Find where the given text appears and provide that cell's center as (X, Y) coordinate. 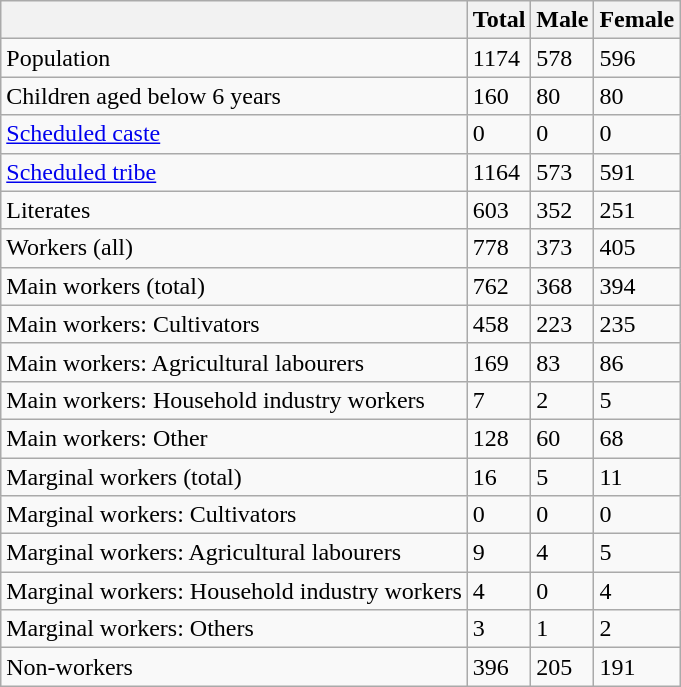
Main workers: Agricultural labourers (234, 362)
778 (499, 248)
Population (234, 58)
251 (637, 210)
396 (499, 667)
Main workers: Other (234, 438)
573 (562, 172)
458 (499, 324)
Male (562, 20)
Total (499, 20)
352 (562, 210)
169 (499, 362)
368 (562, 286)
16 (499, 477)
596 (637, 58)
223 (562, 324)
405 (637, 248)
Literates (234, 210)
7 (499, 400)
Marginal workers: Cultivators (234, 515)
Scheduled tribe (234, 172)
3 (499, 629)
Marginal workers (total) (234, 477)
160 (499, 96)
Children aged below 6 years (234, 96)
1174 (499, 58)
578 (562, 58)
86 (637, 362)
128 (499, 438)
Main workers: Household industry workers (234, 400)
Marginal workers: Agricultural labourers (234, 553)
Marginal workers: Others (234, 629)
235 (637, 324)
373 (562, 248)
Main workers (total) (234, 286)
Marginal workers: Household industry workers (234, 591)
11 (637, 477)
Female (637, 20)
60 (562, 438)
Non-workers (234, 667)
394 (637, 286)
9 (499, 553)
205 (562, 667)
191 (637, 667)
762 (499, 286)
603 (499, 210)
83 (562, 362)
68 (637, 438)
Main workers: Cultivators (234, 324)
591 (637, 172)
1 (562, 629)
1164 (499, 172)
Workers (all) (234, 248)
Scheduled caste (234, 134)
